Scan for the cell matching the given text and deliver its (x, y) coordinate at center. 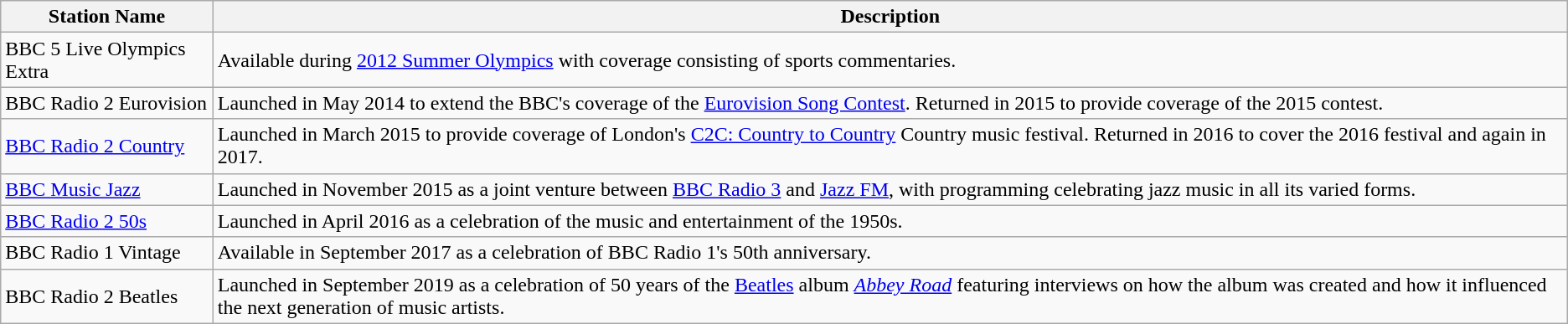
Launched in November 2015 as a joint venture between BBC Radio 3 and Jazz FM, with programming celebrating jazz music in all its varied forms. (890, 189)
BBC Radio 2 Eurovision (107, 103)
BBC Music Jazz (107, 189)
Available during 2012 Summer Olympics with coverage consisting of sports commentaries. (890, 60)
BBC Radio 2 Beatles (107, 296)
Available in September 2017 as a celebration of BBC Radio 1's 50th anniversary. (890, 253)
Station Name (107, 17)
BBC 5 Live Olympics Extra (107, 60)
Description (890, 17)
BBC Radio 2 50s (107, 221)
Launched in April 2016 as a celebration of the music and entertainment of the 1950s. (890, 221)
BBC Radio 2 Country (107, 146)
Launched in May 2014 to extend the BBC's coverage of the Eurovision Song Contest. Returned in 2015 to provide coverage of the 2015 contest. (890, 103)
BBC Radio 1 Vintage (107, 253)
